Search for the cell housing the specified text and yield its (x, y) center coordinate. 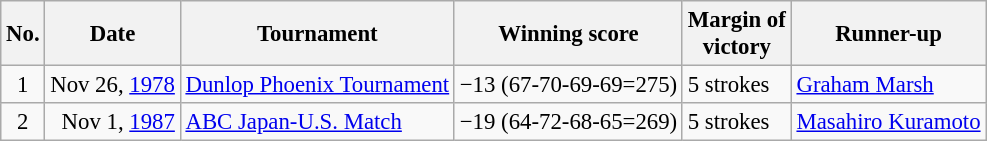
Nov 26, 1978 (112, 85)
ABC Japan-U.S. Match (317, 122)
Margin ofvictory (736, 34)
Masahiro Kuramoto (888, 122)
−19 (64-72-68-65=269) (568, 122)
Runner-up (888, 34)
2 (23, 122)
−13 (67-70-69-69=275) (568, 85)
No. (23, 34)
Winning score (568, 34)
Dunlop Phoenix Tournament (317, 85)
Date (112, 34)
Tournament (317, 34)
1 (23, 85)
Graham Marsh (888, 85)
Nov 1, 1987 (112, 122)
